Provide the (X, Y) coordinate of the cell's center where the given text is located.  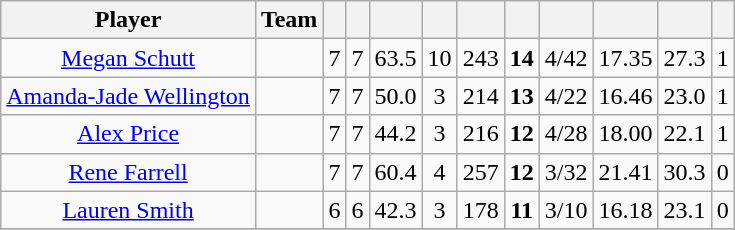
44.2 (396, 134)
63.5 (396, 58)
Rene Farrell (128, 172)
4/28 (566, 134)
4/42 (566, 58)
243 (480, 58)
Megan Schutt (128, 58)
13 (522, 96)
30.3 (684, 172)
16.18 (626, 210)
11 (522, 210)
50.0 (396, 96)
216 (480, 134)
3/32 (566, 172)
Amanda-Jade Wellington (128, 96)
4/22 (566, 96)
Lauren Smith (128, 210)
4 (440, 172)
257 (480, 172)
27.3 (684, 58)
42.3 (396, 210)
16.46 (626, 96)
178 (480, 210)
Team (289, 20)
60.4 (396, 172)
214 (480, 96)
23.1 (684, 210)
21.41 (626, 172)
17.35 (626, 58)
22.1 (684, 134)
18.00 (626, 134)
3/10 (566, 210)
14 (522, 58)
10 (440, 58)
23.0 (684, 96)
Player (128, 20)
Alex Price (128, 134)
